Search for the cell housing the specified text and yield its [x, y] center coordinate. 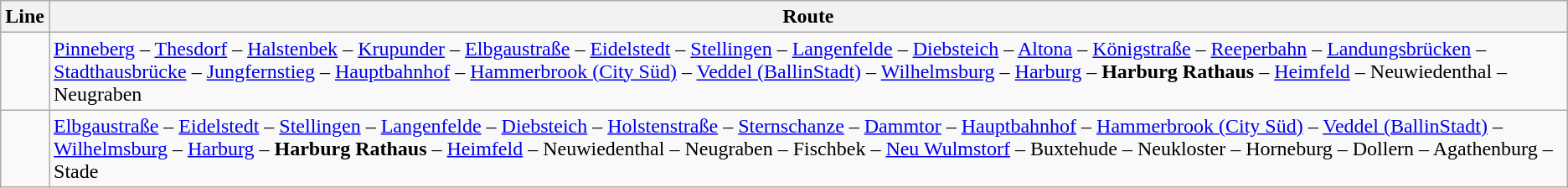
Route [807, 17]
Line [25, 17]
